Return the (x, y) coordinate for the center point of the cell that contains the specified text.  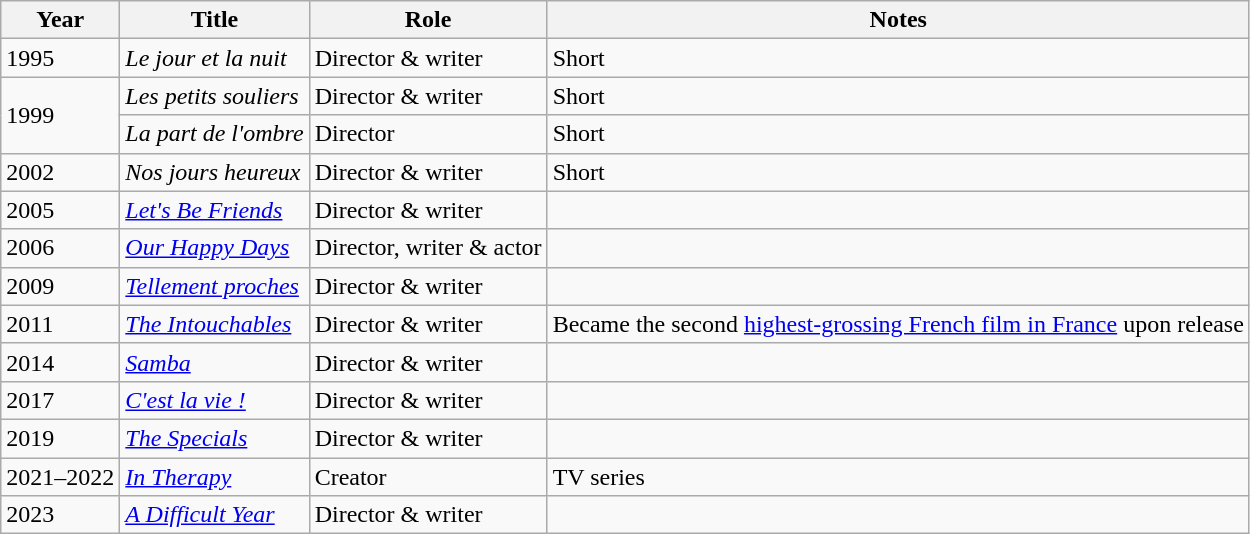
2014 (60, 362)
TV series (898, 477)
Nos jours heureux (214, 172)
Samba (214, 362)
Title (214, 20)
2019 (60, 438)
1999 (60, 115)
Role (428, 20)
2009 (60, 286)
Director (428, 134)
The Specials (214, 438)
Year (60, 20)
Our Happy Days (214, 248)
Notes (898, 20)
2002 (60, 172)
Director, writer & actor (428, 248)
2023 (60, 515)
2017 (60, 400)
A Difficult Year (214, 515)
2011 (60, 324)
Became the second highest-grossing French film in France upon release (898, 324)
Tellement proches (214, 286)
In Therapy (214, 477)
C'est la vie ! (214, 400)
La part de l'ombre (214, 134)
2005 (60, 210)
The Intouchables (214, 324)
2021–2022 (60, 477)
2006 (60, 248)
Le jour et la nuit (214, 58)
Creator (428, 477)
1995 (60, 58)
Les petits souliers (214, 96)
Let's Be Friends (214, 210)
